Identify which cell holds the provided text, then report its (X, Y) central coordinate. 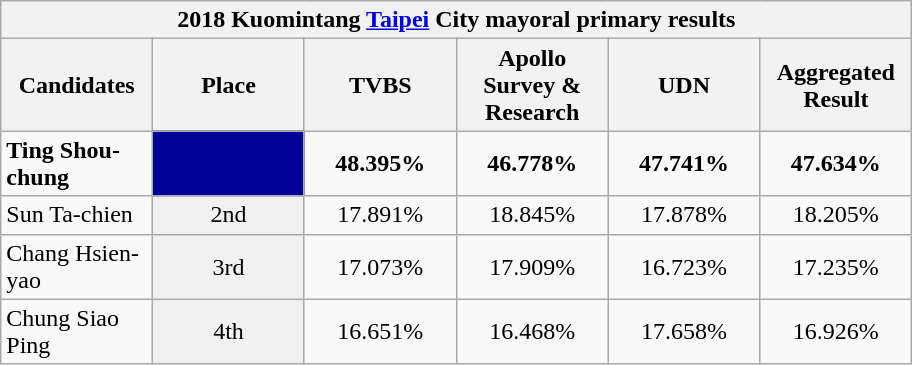
17.891% (380, 215)
17.235% (836, 266)
47.741% (684, 164)
Aggregated Result (836, 85)
48.395% (380, 164)
17.658% (684, 332)
47.634% (836, 164)
Chang Hsien-yao (77, 266)
17.909% (532, 266)
46.778% (532, 164)
Candidates (77, 85)
4th (229, 332)
18.205% (836, 215)
18.845% (532, 215)
Place (229, 85)
2nd (229, 215)
UDN (684, 85)
TVBS (380, 85)
Chung Siao Ping (77, 332)
2018 Kuomintang Taipei City mayoral primary results (456, 20)
16.723% (684, 266)
17.878% (684, 215)
16.926% (836, 332)
Ting Shou-chung (77, 164)
16.651% (380, 332)
16.468% (532, 332)
Sun Ta-chien (77, 215)
Apollo Survey & Research (532, 85)
17.073% (380, 266)
3rd (229, 266)
